Extract the [x, y] coordinate from the center of the cell holding the provided text.  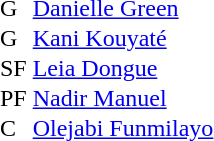
Leia Dongue [124, 68]
Kani Kouyaté [124, 38]
SF [14, 68]
Nadir Manuel [124, 98]
PF [14, 98]
G [14, 38]
